Identify which cell holds the provided text, then report its [X, Y] central coordinate. 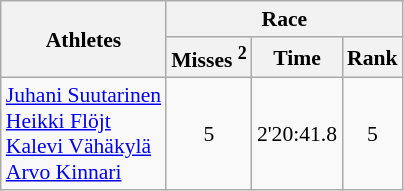
Athletes [84, 40]
Time [297, 58]
Race [284, 19]
2'20:41.8 [297, 134]
Rank [372, 58]
Misses 2 [209, 58]
Juhani SuutarinenHeikki FlöjtKalevi VähäkyläArvo Kinnari [84, 134]
